Return [X, Y] of the center of cell containing provided text 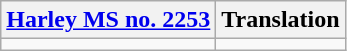
Harley MS no. 2253 [108, 20]
Translation [280, 20]
